For the text-containing cell, return its midpoint in (x, y) coordinate format. 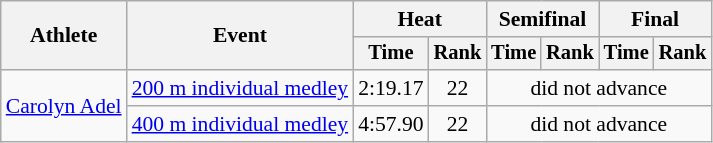
Heat (420, 19)
2:19.17 (390, 88)
Carolyn Adel (64, 106)
Final (655, 19)
200 m individual medley (240, 88)
400 m individual medley (240, 124)
Athlete (64, 36)
4:57.90 (390, 124)
Semifinal (542, 19)
Event (240, 36)
